Pinpoint the cell where the given text exists, returning its [X, Y] midpoint coordinate. 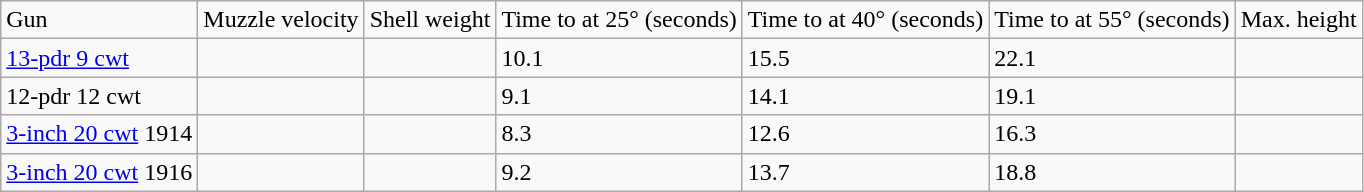
19.1 [1112, 96]
10.1 [619, 58]
16.3 [1112, 134]
3-inch 20 cwt 1914 [100, 134]
Shell weight [430, 20]
9.1 [619, 96]
Time to at 55° (seconds) [1112, 20]
3-inch 20 cwt 1916 [100, 172]
Time to at 40° (seconds) [865, 20]
14.1 [865, 96]
22.1 [1112, 58]
Time to at 25° (seconds) [619, 20]
18.8 [1112, 172]
13.7 [865, 172]
Muzzle velocity [281, 20]
8.3 [619, 134]
Max. height [1298, 20]
9.2 [619, 172]
13-pdr 9 cwt [100, 58]
12.6 [865, 134]
12-pdr 12 cwt [100, 96]
15.5 [865, 58]
Gun [100, 20]
